Detect which cell encompasses the target text, then output its [x, y] center coordinate. 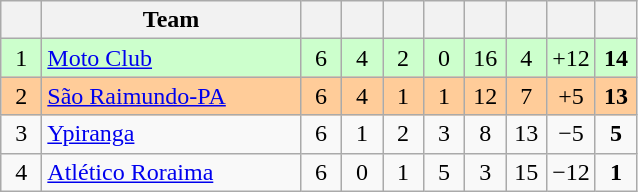
+5 [572, 96]
15 [526, 172]
Ypiranga [172, 134]
São Raimundo-PA [172, 96]
Moto Club [172, 58]
−12 [572, 172]
14 [616, 58]
16 [486, 58]
8 [486, 134]
+12 [572, 58]
12 [486, 96]
Atlético Roraima [172, 172]
7 [526, 96]
−5 [572, 134]
Team [172, 20]
